Extract the [X, Y] coordinate from the center of the cell holding the provided text.  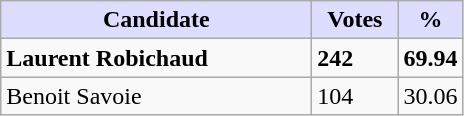
Votes [355, 20]
Candidate [156, 20]
30.06 [430, 96]
242 [355, 58]
Laurent Robichaud [156, 58]
69.94 [430, 58]
% [430, 20]
Benoit Savoie [156, 96]
104 [355, 96]
